Identify which cell holds the provided text, then report its [X, Y] central coordinate. 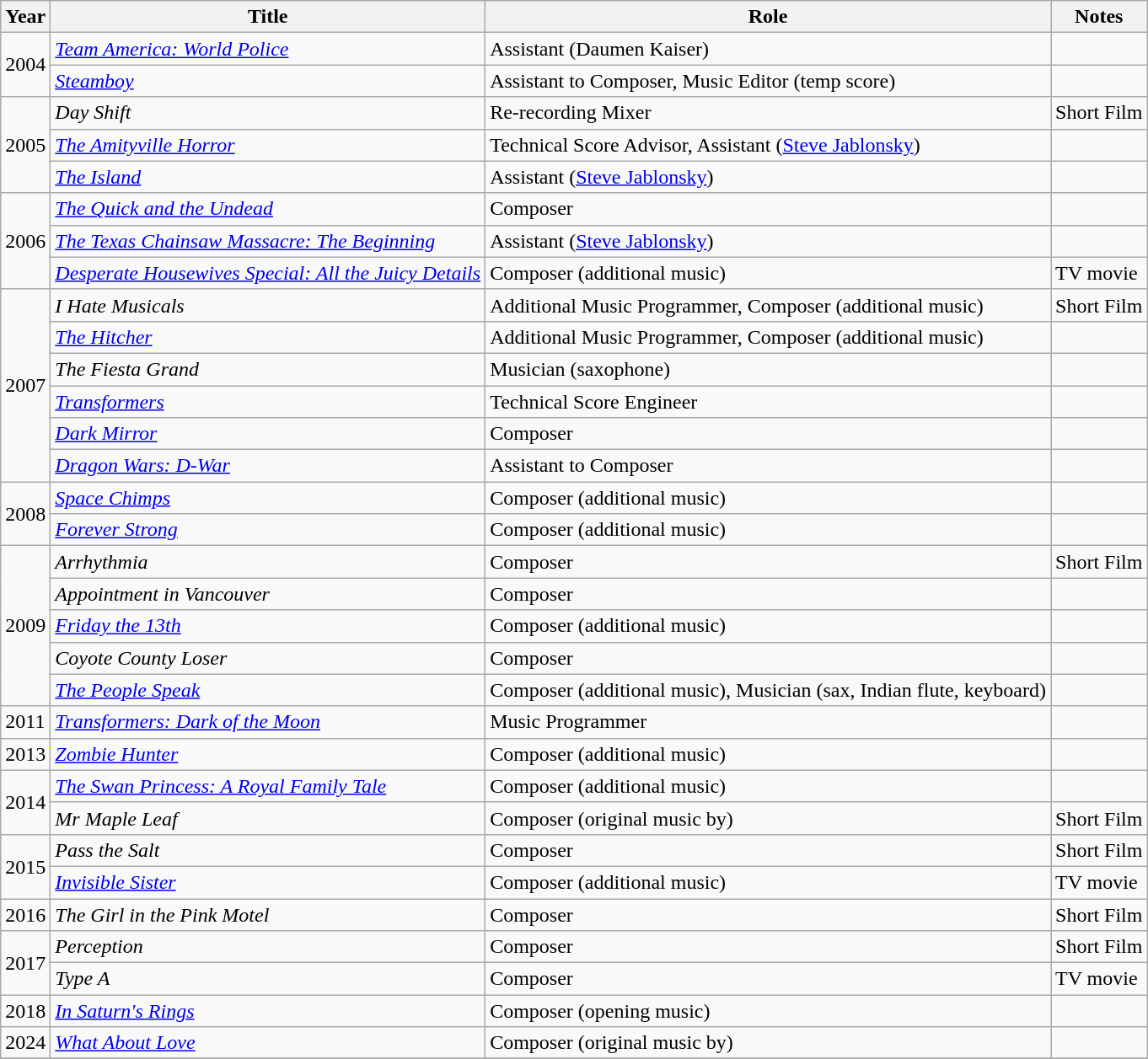
2018 [25, 1011]
Zombie Hunter [268, 754]
Appointment in Vancouver [268, 594]
2005 [25, 145]
2024 [25, 1043]
2008 [25, 514]
Technical Score Engineer [769, 402]
The Quick and the Undead [268, 209]
Mr Maple Leaf [268, 818]
2007 [25, 385]
Pass the Salt [268, 850]
Technical Score Advisor, Assistant (Steve Jablonsky) [769, 145]
Dark Mirror [268, 434]
Year [25, 17]
Title [268, 17]
Music Programmer [769, 722]
Friday the 13th [268, 626]
The Girl in the Pink Motel [268, 914]
In Saturn's Rings [268, 1011]
Perception [268, 947]
Musician (saxophone) [769, 369]
Desperate Housewives Special: All the Juicy Details [268, 273]
Assistant to Composer [769, 466]
Assistant to Composer, Music Editor (temp score) [769, 81]
2016 [25, 914]
Team America: World Police [268, 49]
2011 [25, 722]
Role [769, 17]
Day Shift [268, 113]
Composer (additional music), Musician (sax, Indian flute, keyboard) [769, 690]
The Fiesta Grand [268, 369]
Arrhythmia [268, 562]
2017 [25, 963]
Transformers: Dark of the Moon [268, 722]
The Swan Princess: A Royal Family Tale [268, 786]
Space Chimps [268, 498]
Assistant (Daumen Kaiser) [769, 49]
Coyote County Loser [268, 658]
2013 [25, 754]
2006 [25, 241]
Steamboy [268, 81]
2015 [25, 866]
The Texas Chainsaw Massacre: The Beginning [268, 241]
The People Speak [268, 690]
Invisible Sister [268, 882]
I Hate Musicals [268, 305]
What About Love [268, 1043]
Type A [268, 979]
2014 [25, 802]
The Amityville Horror [268, 145]
The Hitcher [268, 337]
The Island [268, 177]
Dragon Wars: D-War [268, 466]
Forever Strong [268, 530]
2004 [25, 65]
Notes [1099, 17]
2009 [25, 626]
Composer (opening music) [769, 1011]
Re-recording Mixer [769, 113]
Transformers [268, 402]
